Extract the [X, Y] coordinate from the center of the cell holding the provided text.  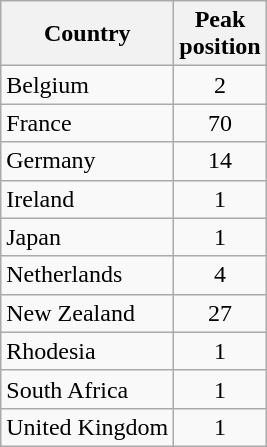
Netherlands [88, 275]
Belgium [88, 85]
4 [220, 275]
Country [88, 34]
France [88, 123]
Peakposition [220, 34]
Ireland [88, 199]
Rhodesia [88, 351]
South Africa [88, 389]
14 [220, 161]
70 [220, 123]
2 [220, 85]
United Kingdom [88, 427]
New Zealand [88, 313]
Japan [88, 237]
27 [220, 313]
Germany [88, 161]
